Locate the cell with the specified text and output its (x, y) center coordinate. 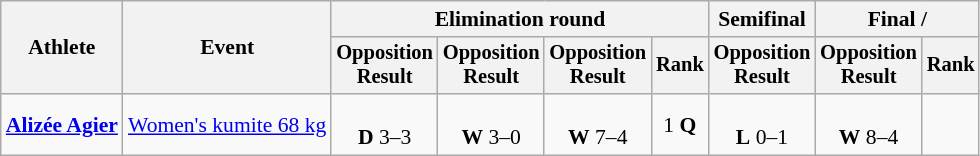
Elimination round (520, 19)
Semifinal (762, 19)
W 7–4 (598, 124)
W 3–0 (492, 124)
Women's kumite 68 kg (227, 124)
D 3–3 (384, 124)
W 8–4 (868, 124)
L 0–1 (762, 124)
1 Q (680, 124)
Alizée Agier (62, 124)
Athlete (62, 48)
Event (227, 48)
Final / (897, 19)
